Pinpoint the cell where the given text exists, returning its (x, y) midpoint coordinate. 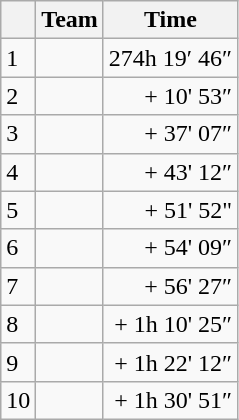
+ 10' 53″ (170, 96)
+ 54' 09″ (170, 248)
Time (170, 20)
7 (18, 286)
+ 1h 30' 51″ (170, 400)
3 (18, 134)
6 (18, 248)
+ 37' 07″ (170, 134)
4 (18, 172)
+ 56' 27″ (170, 286)
5 (18, 210)
2 (18, 96)
274h 19′ 46″ (170, 58)
1 (18, 58)
+ 51' 52" (170, 210)
10 (18, 400)
8 (18, 324)
+ 1h 22' 12″ (170, 362)
+ 1h 10' 25″ (170, 324)
+ 43' 12″ (170, 172)
Team (70, 20)
9 (18, 362)
